Extract the [x, y] coordinate from the center of the cell holding the provided text.  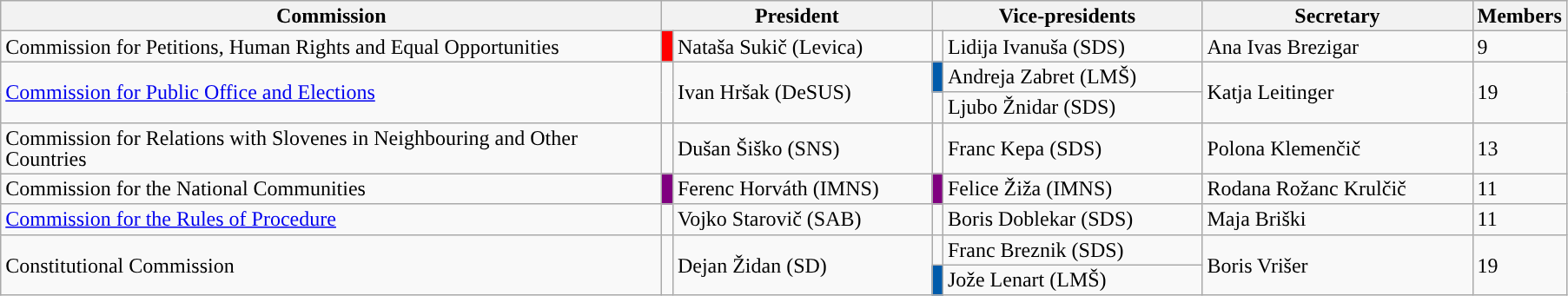
Ivan Hršak (DeSUS) [802, 92]
Franc Kepa (SDS) [1072, 148]
Maja Briški [1338, 219]
Dušan Šiško (SNS) [802, 148]
Jože Lenart (LMŠ) [1072, 280]
Felice Žiža (IMNS) [1072, 189]
Ferenc Horváth (IMNS) [802, 189]
9 [1519, 47]
Boris Vrišer [1338, 265]
Ljubo Žnidar (SDS) [1072, 108]
Commission for Petitions, Human Rights and Equal Opportunities [332, 47]
Commission for Relations with Slovenes in Neighbouring and Other Countries [332, 148]
Constitutional Commission [332, 265]
13 [1519, 148]
Dejan Židan (SD) [802, 265]
Andreja Zabret (LMŠ) [1072, 76]
Rodana Rožanc Krulčič [1338, 189]
Nataša Sukič (Levica) [802, 47]
Ana Ivas Brezigar [1338, 47]
Polona Klemenčič [1338, 148]
Vice-presidents [1067, 16]
Lidija Ivanuša (SDS) [1072, 47]
Katja Leitinger [1338, 92]
Secretary [1338, 16]
Boris Doblekar (SDS) [1072, 219]
Commission for the National Communities [332, 189]
Commission for the Rules of Procedure [332, 219]
Commission for Public Office and Elections [332, 92]
President [797, 16]
Franc Breznik (SDS) [1072, 250]
Commission [332, 16]
Members [1519, 16]
Vojko Starovič (SAB) [802, 219]
